Scan for the cell matching the given text and deliver its (x, y) coordinate at center. 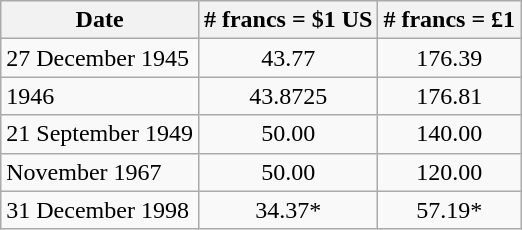
43.77 (288, 58)
1946 (100, 96)
November 1967 (100, 172)
176.81 (450, 96)
57.19* (450, 210)
# francs = £1 (450, 20)
34.37* (288, 210)
140.00 (450, 134)
Date (100, 20)
120.00 (450, 172)
27 December 1945 (100, 58)
# francs = $1 US (288, 20)
31 December 1998 (100, 210)
21 September 1949 (100, 134)
176.39 (450, 58)
43.8725 (288, 96)
